Detect which cell encompasses the target text, then output its (X, Y) center coordinate. 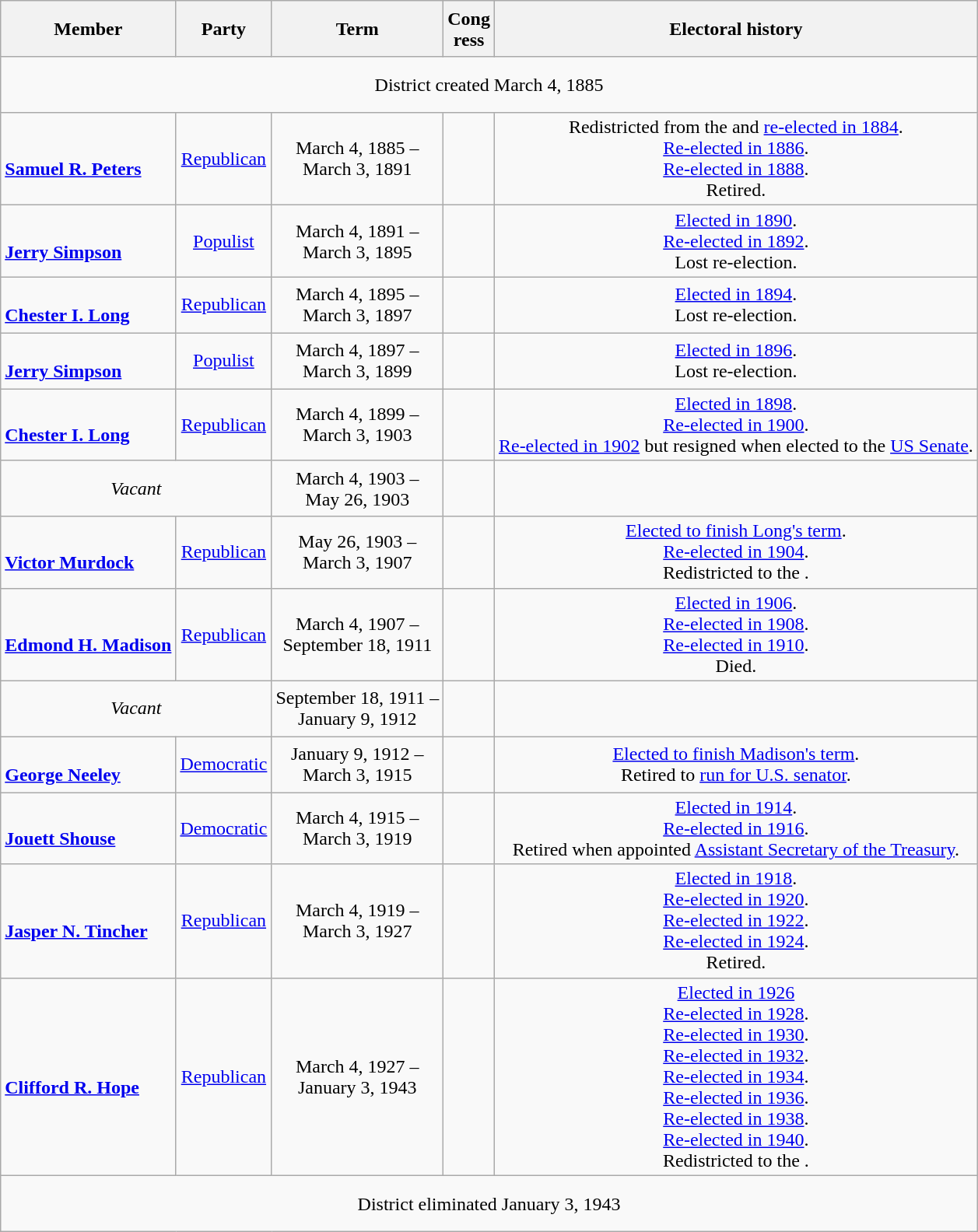
District created March 4, 1885 (489, 85)
Elected in 1894.Lost re-election. (736, 305)
May 26, 1903 –March 3, 1907 (358, 552)
Term (358, 29)
September 18, 1911 –January 9, 1912 (358, 709)
George Neeley (89, 765)
March 4, 1899 –March 3, 1903 (358, 425)
Victor Murdock (89, 552)
Elected to finish Long's term.Re-elected in 1904.Redistricted to the . (736, 552)
March 4, 1915 –March 3, 1919 (358, 828)
March 4, 1907 –September 18, 1911 (358, 635)
March 4, 1897 –March 3, 1899 (358, 361)
Elected in 1914.Re-elected in 1916.Retired when appointed Assistant Secretary of the Treasury. (736, 828)
January 9, 1912 –March 3, 1915 (358, 765)
March 4, 1891 –March 3, 1895 (358, 241)
Elected to finish Madison's term.Retired to run for U.S. senator. (736, 765)
Party (224, 29)
Edmond H. Madison (89, 635)
Jouett Shouse (89, 828)
March 4, 1927 –January 3, 1943 (358, 1076)
District eliminated January 3, 1943 (489, 1203)
Elected in 1890.Re-elected in 1892.Lost re-election. (736, 241)
Clifford R. Hope (89, 1076)
March 4, 1903 –May 26, 1903 (358, 488)
Jasper N. Tincher (89, 921)
Elected in 1918.Re-elected in 1920.Re-elected in 1922.Re-elected in 1924.Retired. (736, 921)
Elected in 1906.Re-elected in 1908.Re-elected in 1910.Died. (736, 635)
Elected in 1898.Re-elected in 1900.Re-elected in 1902 but resigned when elected to the US Senate. (736, 425)
March 4, 1885 –March 3, 1891 (358, 159)
Redistricted from the and re-elected in 1884.Re-elected in 1886.Re-elected in 1888.Retired. (736, 159)
March 4, 1919 –March 3, 1927 (358, 921)
March 4, 1895 –March 3, 1897 (358, 305)
Electoral history (736, 29)
Elected in 1896.Lost re-election. (736, 361)
Congress (469, 29)
Samuel R. Peters (89, 159)
Member (89, 29)
